Return the (x, y) coordinate for the center point of the cell that contains the specified text.  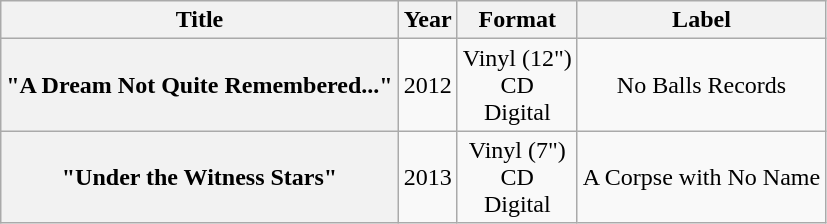
"Under the Witness Stars" (200, 177)
A Corpse with No Name (701, 177)
Vinyl (7") CD Digital (517, 177)
"A Dream Not Quite Remembered..." (200, 85)
Title (200, 20)
Label (701, 20)
No Balls Records (701, 85)
2013 (428, 177)
Vinyl (12") CD Digital (517, 85)
Year (428, 20)
Format (517, 20)
2012 (428, 85)
